Extract the [X, Y] coordinate from the center of the cell holding the provided text.  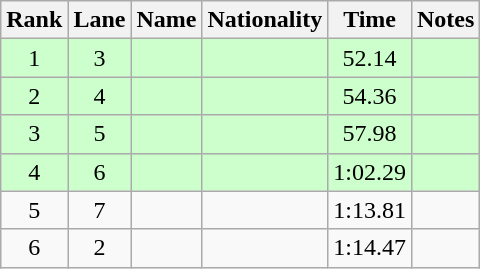
1:14.47 [370, 248]
52.14 [370, 58]
Rank [34, 20]
54.36 [370, 96]
1:13.81 [370, 210]
57.98 [370, 134]
Notes [445, 20]
7 [100, 210]
1:02.29 [370, 172]
Nationality [265, 20]
Lane [100, 20]
Name [166, 20]
Time [370, 20]
1 [34, 58]
